Locate the cell with the specified text and output its [x, y] center coordinate. 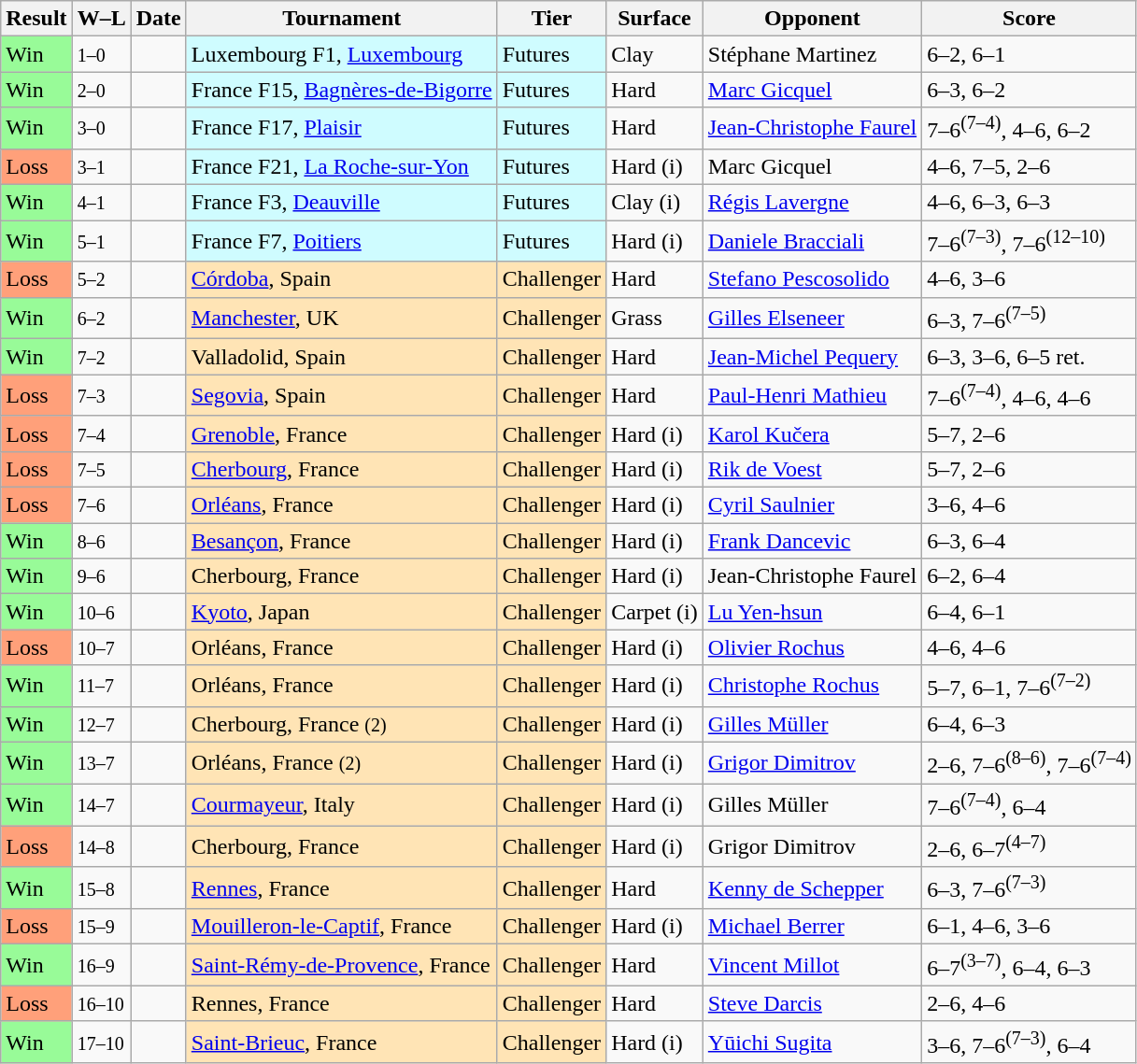
Grass [655, 318]
Surface [655, 19]
7–2 [101, 357]
Kenny de Schepper [812, 887]
4–6, 7–5, 2–6 [1030, 166]
7–6 [101, 505]
Karol Kučera [812, 433]
5–2 [101, 279]
Orléans, France (2) [342, 762]
4–6, 4–6 [1030, 647]
France F17, Plaisir [342, 129]
6–3, 7–6(7–3) [1030, 887]
Opponent [812, 19]
Stefano Pescosolido [812, 279]
Tournament [342, 19]
Besançon, France [342, 541]
Manchester, UK [342, 318]
6–3, 6–2 [1030, 90]
2–6, 4–6 [1030, 1003]
Score [1030, 19]
7–6(7–3), 7–6(12–10) [1030, 241]
6–1, 4–6, 3–6 [1030, 927]
Gilles Elseneer [812, 318]
5–1 [101, 241]
Saint-Brieuc, France [342, 1043]
Frank Dancevic [812, 541]
Carpet (i) [655, 612]
3–1 [101, 166]
Steve Darcis [812, 1003]
France F15, Bagnères-de-Bigorre [342, 90]
Segovia, Spain [342, 396]
Lu Yen-hsun [812, 612]
Régis Lavergne [812, 203]
Luxembourg F1, Luxembourg [342, 54]
France F21, La Roche-sur-Yon [342, 166]
17–10 [101, 1043]
9–6 [101, 576]
13–7 [101, 762]
4–6, 6–3, 6–3 [1030, 203]
Cherbourg, France (2) [342, 724]
14–8 [101, 846]
7–6(7–4), 6–4 [1030, 805]
16–10 [101, 1003]
Date [159, 19]
Courmayeur, Italy [342, 805]
Yūichi Sugita [812, 1043]
Cyril Saulnier [812, 505]
Daniele Bracciali [812, 241]
3–6, 4–6 [1030, 505]
Rik de Voest [812, 469]
2–0 [101, 90]
Valladolid, Spain [342, 357]
8–6 [101, 541]
10–6 [101, 612]
15–8 [101, 887]
Paul-Henri Mathieu [812, 396]
10–7 [101, 647]
Result [36, 19]
Clay [655, 54]
3–0 [101, 129]
6–4, 6–1 [1030, 612]
France F7, Poitiers [342, 241]
2–6, 6–7(4–7) [1030, 846]
Tier [551, 19]
7–6(7–4), 4–6, 6–2 [1030, 129]
15–9 [101, 927]
Olivier Rochus [812, 647]
7–3 [101, 396]
4–6, 3–6 [1030, 279]
6–7(3–7), 6–4, 6–3 [1030, 966]
4–1 [101, 203]
Christophe Rochus [812, 686]
W–L [101, 19]
France F3, Deauville [342, 203]
7–6(7–4), 4–6, 4–6 [1030, 396]
14–7 [101, 805]
12–7 [101, 724]
3–6, 7–6(7–3), 6–4 [1030, 1043]
7–5 [101, 469]
6–2, 6–4 [1030, 576]
6–3, 6–4 [1030, 541]
16–9 [101, 966]
Vincent Millot [812, 966]
1–0 [101, 54]
Córdoba, Spain [342, 279]
Saint-Rémy-de-Provence, France [342, 966]
6–3, 7–6(7–5) [1030, 318]
11–7 [101, 686]
6–3, 3–6, 6–5 ret. [1030, 357]
6–2, 6–1 [1030, 54]
Kyoto, Japan [342, 612]
Michael Berrer [812, 927]
5–7, 6–1, 7–6(7–2) [1030, 686]
6–4, 6–3 [1030, 724]
7–4 [101, 433]
2–6, 7–6(8–6), 7–6(7–4) [1030, 762]
Mouilleron-le-Captif, France [342, 927]
6–2 [101, 318]
Grenoble, France [342, 433]
Jean-Michel Pequery [812, 357]
Clay (i) [655, 203]
Stéphane Martinez [812, 54]
